Determine the [X, Y] coordinate at the center of the cell enclosing the given text.  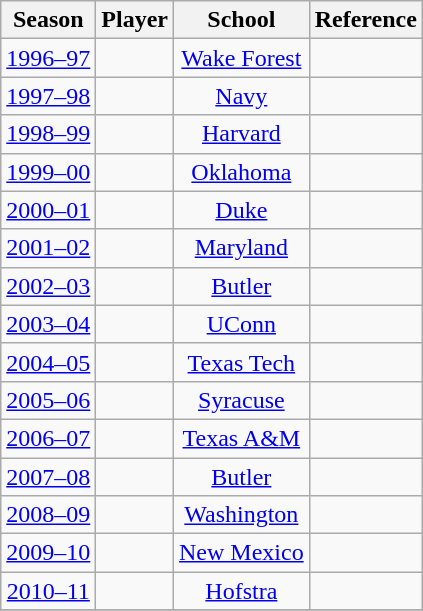
1996–97 [48, 58]
UConn [242, 324]
1997–98 [48, 96]
New Mexico [242, 553]
Syracuse [242, 400]
2001–02 [48, 248]
1998–99 [48, 134]
Wake Forest [242, 58]
2003–04 [48, 324]
2000–01 [48, 210]
2002–03 [48, 286]
Maryland [242, 248]
Hofstra [242, 591]
2006–07 [48, 438]
School [242, 20]
Washington [242, 515]
Player [135, 20]
Navy [242, 96]
2010–11 [48, 591]
Oklahoma [242, 172]
Season [48, 20]
1999–00 [48, 172]
Texas A&M [242, 438]
2008–09 [48, 515]
2007–08 [48, 477]
2005–06 [48, 400]
2004–05 [48, 362]
Reference [366, 20]
Texas Tech [242, 362]
Duke [242, 210]
Harvard [242, 134]
2009–10 [48, 553]
